For the text-containing cell, return its midpoint in [X, Y] coordinate format. 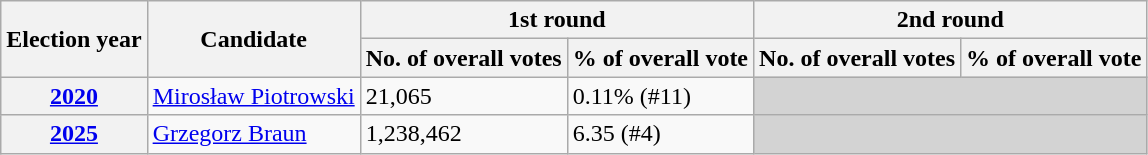
Candidate [254, 39]
Grzegorz Braun [254, 134]
0.11% (#11) [660, 96]
2nd round [950, 20]
21,065 [464, 96]
1,238,462 [464, 134]
6.35 (#4) [660, 134]
Election year [74, 39]
2025 [74, 134]
2020 [74, 96]
Mirosław Piotrowski [254, 96]
1st round [556, 20]
